Return the [X, Y] coordinate for the center point of the cell that contains the specified text.  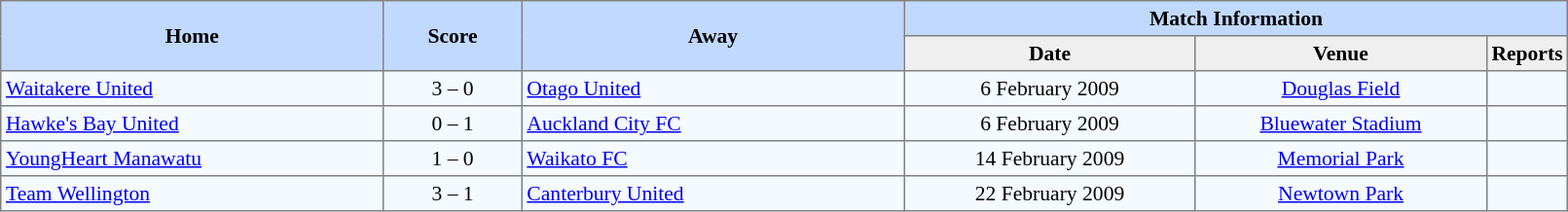
3 – 1 [453, 194]
Hawke's Bay United [193, 124]
14 February 2009 [1049, 159]
Waikato FC [712, 159]
Reports [1527, 53]
Canterbury United [712, 194]
Douglas Field [1341, 88]
Memorial Park [1341, 159]
Waitakere United [193, 88]
Match Information [1236, 18]
Score [453, 36]
3 – 0 [453, 88]
Home [193, 36]
Team Wellington [193, 194]
Newtown Park [1341, 194]
YoungHeart Manawatu [193, 159]
Venue [1341, 53]
0 – 1 [453, 124]
Date [1049, 53]
Away [712, 36]
1 – 0 [453, 159]
22 February 2009 [1049, 194]
Otago United [712, 88]
Bluewater Stadium [1341, 124]
Auckland City FC [712, 124]
